Detect which cell encompasses the target text, then output its (X, Y) center coordinate. 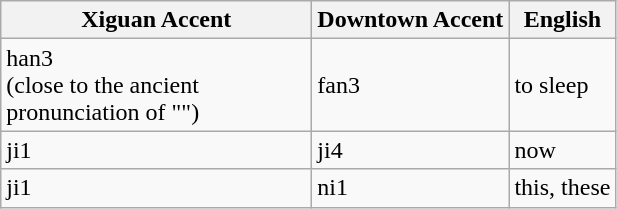
to sleep (562, 85)
now (562, 150)
this, these (562, 188)
English (562, 20)
ji4 (410, 150)
Xiguan Accent (156, 20)
ni1 (410, 188)
han3 (close to the ancient pronunciation of "") (156, 85)
Downtown Accent (410, 20)
fan3 (410, 85)
